Locate the cell with the specified text and output its [X, Y] center coordinate. 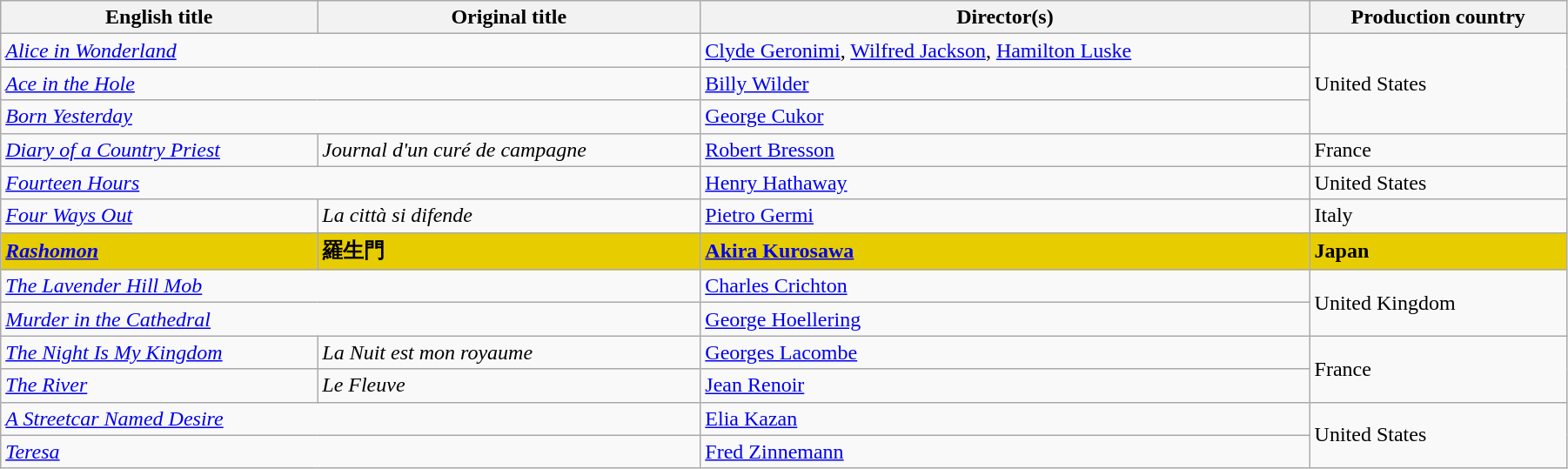
Four Ways Out [159, 216]
Jean Renoir [1005, 385]
Henry Hathaway [1005, 183]
Le Fleuve [509, 385]
Italy [1437, 216]
Alice in Wonderland [351, 50]
English title [159, 17]
Clyde Geronimi, Wilfred Jackson, Hamilton Luske [1005, 50]
Director(s) [1005, 17]
Japan [1437, 251]
Robert Bresson [1005, 150]
羅生門 [509, 251]
La Nuit est mon royaume [509, 352]
Original title [509, 17]
Billy Wilder [1005, 84]
Fred Zinnemann [1005, 452]
Pietro Germi [1005, 216]
Diary of a Country Priest [159, 150]
The River [159, 385]
Akira Kurosawa [1005, 251]
Teresa [351, 452]
Georges Lacombe [1005, 352]
Production country [1437, 17]
Murder in the Cathedral [351, 319]
George Cukor [1005, 117]
Journal d'un curé de campagne [509, 150]
Elia Kazan [1005, 419]
Born Yesterday [351, 117]
Charles Crichton [1005, 286]
The Night Is My Kingdom [159, 352]
Ace in the Hole [351, 84]
United Kingdom [1437, 303]
George Hoellering [1005, 319]
Fourteen Hours [351, 183]
A Streetcar Named Desire [351, 419]
The Lavender Hill Mob [351, 286]
Rashomon [159, 251]
La città si difende [509, 216]
